Capture the cell that displays the provided text and extract its [x, y] central coordinate. 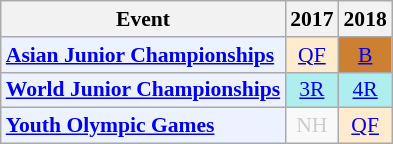
2018 [366, 19]
Youth Olympic Games [143, 126]
Asian Junior Championships [143, 55]
4R [366, 90]
B [366, 55]
World Junior Championships [143, 90]
Event [143, 19]
3R [312, 90]
NH [312, 126]
2017 [312, 19]
